Search for the cell housing the specified text and yield its [x, y] center coordinate. 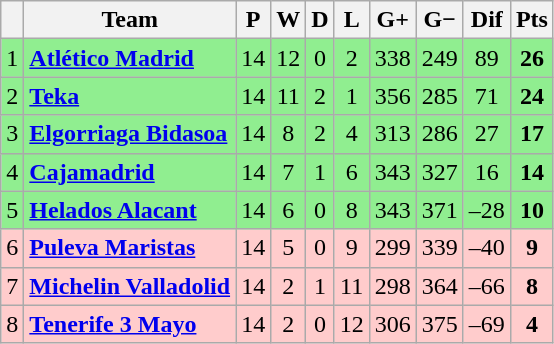
W [288, 20]
–28 [486, 210]
24 [532, 96]
249 [440, 58]
339 [440, 248]
10 [532, 210]
Teka [130, 96]
338 [392, 58]
–66 [486, 286]
G− [440, 20]
371 [440, 210]
26 [532, 58]
Team [130, 20]
3 [12, 134]
17 [532, 134]
Tenerife 3 Mayo [130, 324]
299 [392, 248]
Atlético Madrid [130, 58]
Cajamadrid [130, 172]
313 [392, 134]
–69 [486, 324]
327 [440, 172]
356 [392, 96]
–40 [486, 248]
16 [486, 172]
D [320, 20]
27 [486, 134]
Dif [486, 20]
89 [486, 58]
Helados Alacant [130, 210]
Puleva Maristas [130, 248]
P [254, 20]
364 [440, 286]
375 [440, 324]
285 [440, 96]
Elgorriaga Bidasoa [130, 134]
G+ [392, 20]
286 [440, 134]
Michelin Valladolid [130, 286]
71 [486, 96]
Pts [532, 20]
L [352, 20]
306 [392, 324]
298 [392, 286]
